Return [x, y] of the center of cell containing provided text 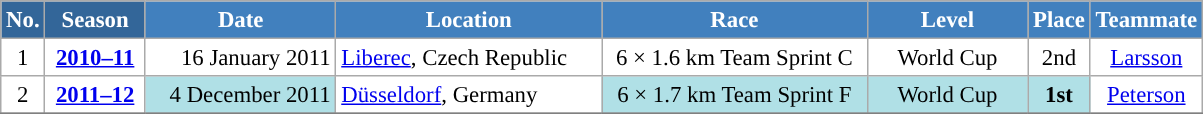
1 [23, 58]
Date [240, 20]
2011–12 [95, 95]
16 January 2011 [240, 58]
Race [735, 20]
No. [23, 20]
Season [95, 20]
2010–11 [95, 58]
2nd [1059, 58]
Teammate [1146, 20]
6 × 1.7 km Team Sprint F [735, 95]
6 × 1.6 km Team Sprint C [735, 58]
4 December 2011 [240, 95]
Liberec, Czech Republic [469, 58]
Level [948, 20]
1st [1059, 95]
Location [469, 20]
Larsson [1146, 58]
Düsseldorf, Germany [469, 95]
Place [1059, 20]
2 [23, 95]
Peterson [1146, 95]
